Scan for the cell matching the given text and deliver its (X, Y) coordinate at center. 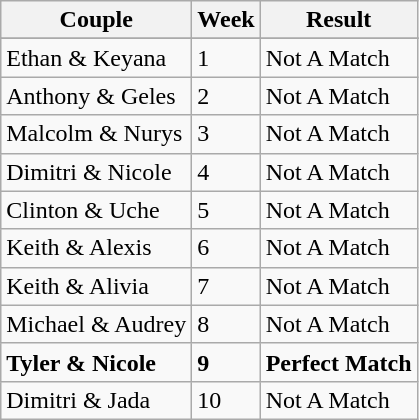
9 (226, 362)
Result (338, 20)
2 (226, 96)
Anthony & Geles (96, 96)
Dimitri & Nicole (96, 172)
Michael & Audrey (96, 324)
7 (226, 286)
3 (226, 134)
Dimitri & Jada (96, 400)
Malcolm & Nurys (96, 134)
6 (226, 248)
1 (226, 58)
10 (226, 400)
Tyler & Nicole (96, 362)
Week (226, 20)
Ethan & Keyana (96, 58)
Perfect Match (338, 362)
Clinton & Uche (96, 210)
8 (226, 324)
Keith & Alexis (96, 248)
5 (226, 210)
4 (226, 172)
Couple (96, 20)
Keith & Alivia (96, 286)
